Return the [x, y] coordinate for the center point of the cell that contains the specified text.  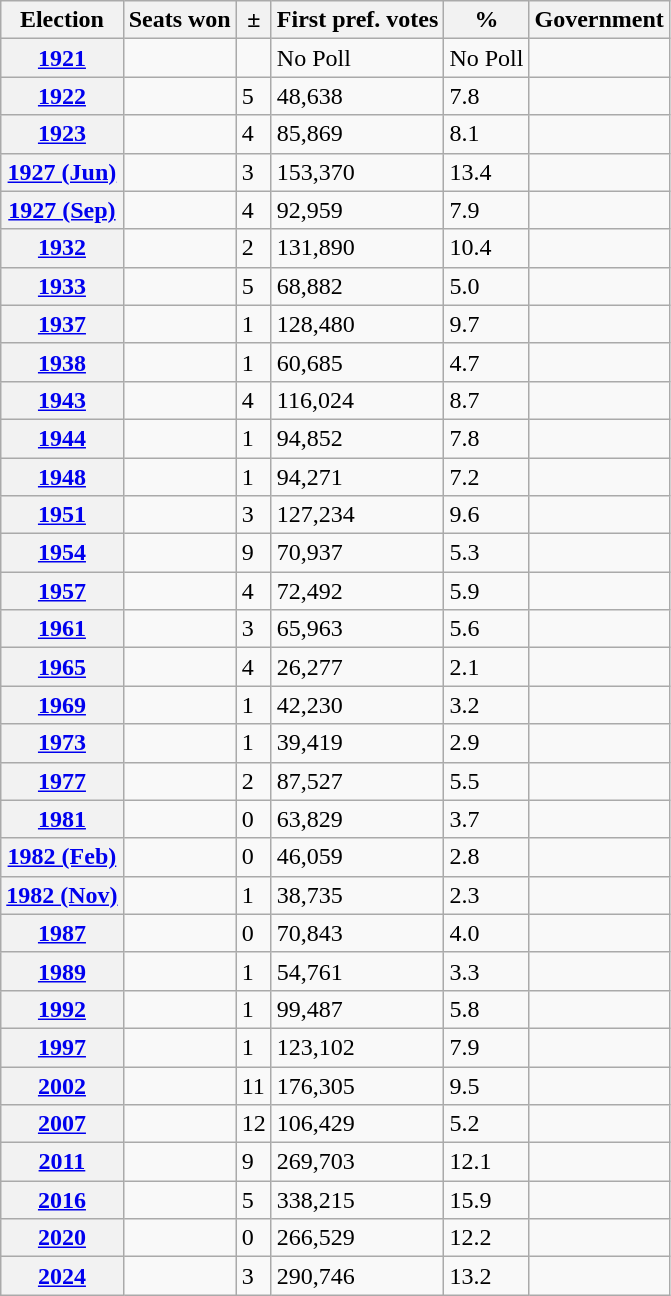
38,735 [358, 895]
70,937 [358, 553]
39,419 [358, 743]
9.5 [486, 1085]
70,843 [358, 933]
2007 [62, 1124]
5.5 [486, 781]
1965 [62, 667]
1927 (Sep) [62, 210]
1954 [62, 553]
1938 [62, 362]
9.6 [486, 515]
Seats won [180, 20]
153,370 [358, 172]
3.2 [486, 705]
54,761 [358, 971]
3.3 [486, 971]
65,963 [358, 629]
5.9 [486, 591]
128,480 [358, 324]
5.8 [486, 1009]
2020 [62, 1238]
1989 [62, 971]
106,429 [358, 1124]
12 [254, 1124]
99,487 [358, 1009]
48,638 [358, 96]
2002 [62, 1085]
4.7 [486, 362]
1933 [62, 286]
± [254, 20]
1973 [62, 743]
2.8 [486, 857]
8.1 [486, 134]
42,230 [358, 705]
5.6 [486, 629]
290,746 [358, 1276]
338,215 [358, 1200]
7.2 [486, 477]
266,529 [358, 1238]
13.4 [486, 172]
1961 [62, 629]
131,890 [358, 248]
1982 (Nov) [62, 895]
2016 [62, 1200]
5.3 [486, 553]
1997 [62, 1047]
Government [599, 20]
1982 (Feb) [62, 857]
1922 [62, 96]
94,852 [358, 438]
2024 [62, 1276]
26,277 [358, 667]
4.0 [486, 933]
1957 [62, 591]
5.0 [486, 286]
1921 [62, 58]
1937 [62, 324]
176,305 [358, 1085]
First pref. votes [358, 20]
1943 [62, 400]
1948 [62, 477]
269,703 [358, 1162]
1923 [62, 134]
1927 (Jun) [62, 172]
5.2 [486, 1124]
123,102 [358, 1047]
1992 [62, 1009]
3.7 [486, 819]
60,685 [358, 362]
68,882 [358, 286]
94,271 [358, 477]
72,492 [358, 591]
1977 [62, 781]
2.3 [486, 895]
63,829 [358, 819]
85,869 [358, 134]
1951 [62, 515]
2011 [62, 1162]
10.4 [486, 248]
11 [254, 1085]
12.2 [486, 1238]
1932 [62, 248]
Election [62, 20]
15.9 [486, 1200]
116,024 [358, 400]
% [486, 20]
2.1 [486, 667]
1981 [62, 819]
8.7 [486, 400]
92,959 [358, 210]
2.9 [486, 743]
13.2 [486, 1276]
1944 [62, 438]
9.7 [486, 324]
46,059 [358, 857]
127,234 [358, 515]
1987 [62, 933]
1969 [62, 705]
12.1 [486, 1162]
87,527 [358, 781]
